Search for the cell housing the specified text and yield its [X, Y] center coordinate. 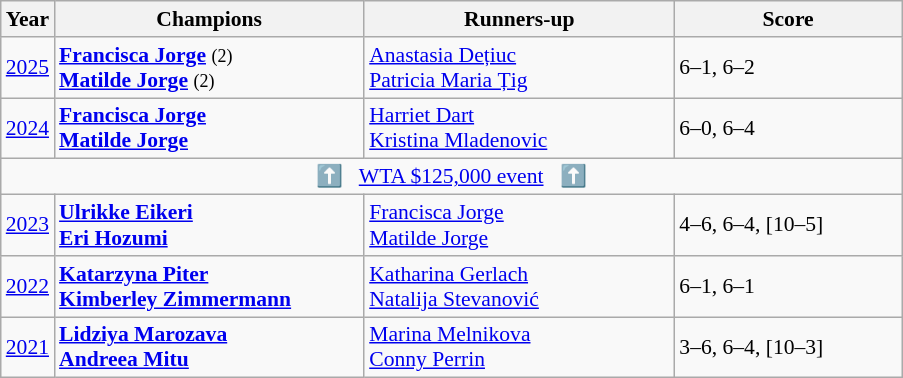
⬆️ WTA $125,000 event ⬆️ [452, 177]
Lidziya Marozava Andreea Mitu [209, 348]
Katharina Gerlach Natalija Stevanović [519, 286]
Ulrikke Eikeri Eri Hozumi [209, 226]
Score [788, 19]
2022 [28, 286]
3–6, 6–4, [10–3] [788, 348]
6–0, 6–4 [788, 128]
2021 [28, 348]
Anastasia Dețiuc Patricia Maria Țig [519, 68]
4–6, 6–4, [10–5] [788, 226]
2025 [28, 68]
Runners-up [519, 19]
Champions [209, 19]
Year [28, 19]
6–1, 6–1 [788, 286]
Francisca Jorge (2) Matilde Jorge (2) [209, 68]
Katarzyna Piter Kimberley Zimmermann [209, 286]
2023 [28, 226]
2024 [28, 128]
Marina Melnikova Conny Perrin [519, 348]
Harriet Dart Kristina Mladenovic [519, 128]
6–1, 6–2 [788, 68]
